Find where the given text appears and provide that cell's center as [X, Y] coordinate. 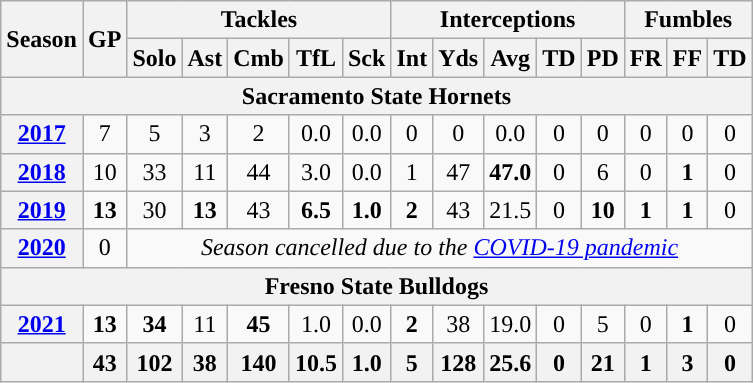
Fumbles [688, 20]
Season cancelled due to the COVID-19 pandemic [440, 248]
2018 [42, 172]
19.0 [510, 324]
6.5 [316, 210]
Sck [366, 58]
2019 [42, 210]
6 [602, 172]
21.5 [510, 210]
47 [458, 172]
30 [154, 210]
2020 [42, 248]
Yds [458, 58]
Tackles [259, 20]
45 [259, 324]
Season [42, 39]
PD [602, 58]
2021 [42, 324]
Interceptions [508, 20]
128 [458, 362]
Cmb [259, 58]
44 [259, 172]
FR [646, 58]
GP [104, 39]
FF [687, 58]
Sacramento State Hornets [376, 96]
140 [259, 362]
2017 [42, 134]
10.5 [316, 362]
7 [104, 134]
102 [154, 362]
Avg [510, 58]
47.0 [510, 172]
Int [412, 58]
Solo [154, 58]
33 [154, 172]
Fresno State Bulldogs [376, 286]
21 [602, 362]
Ast [205, 58]
3.0 [316, 172]
34 [154, 324]
25.6 [510, 362]
TfL [316, 58]
